Scan for the cell matching the given text and deliver its [X, Y] coordinate at center. 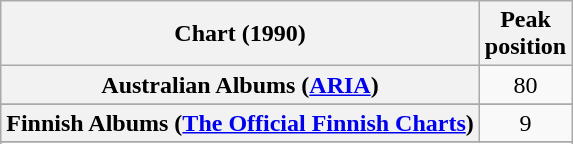
80 [525, 85]
9 [525, 123]
Peakposition [525, 34]
Finnish Albums (The Official Finnish Charts) [240, 123]
Chart (1990) [240, 34]
Australian Albums (ARIA) [240, 85]
